Scan for the cell matching the given text and deliver its (X, Y) coordinate at center. 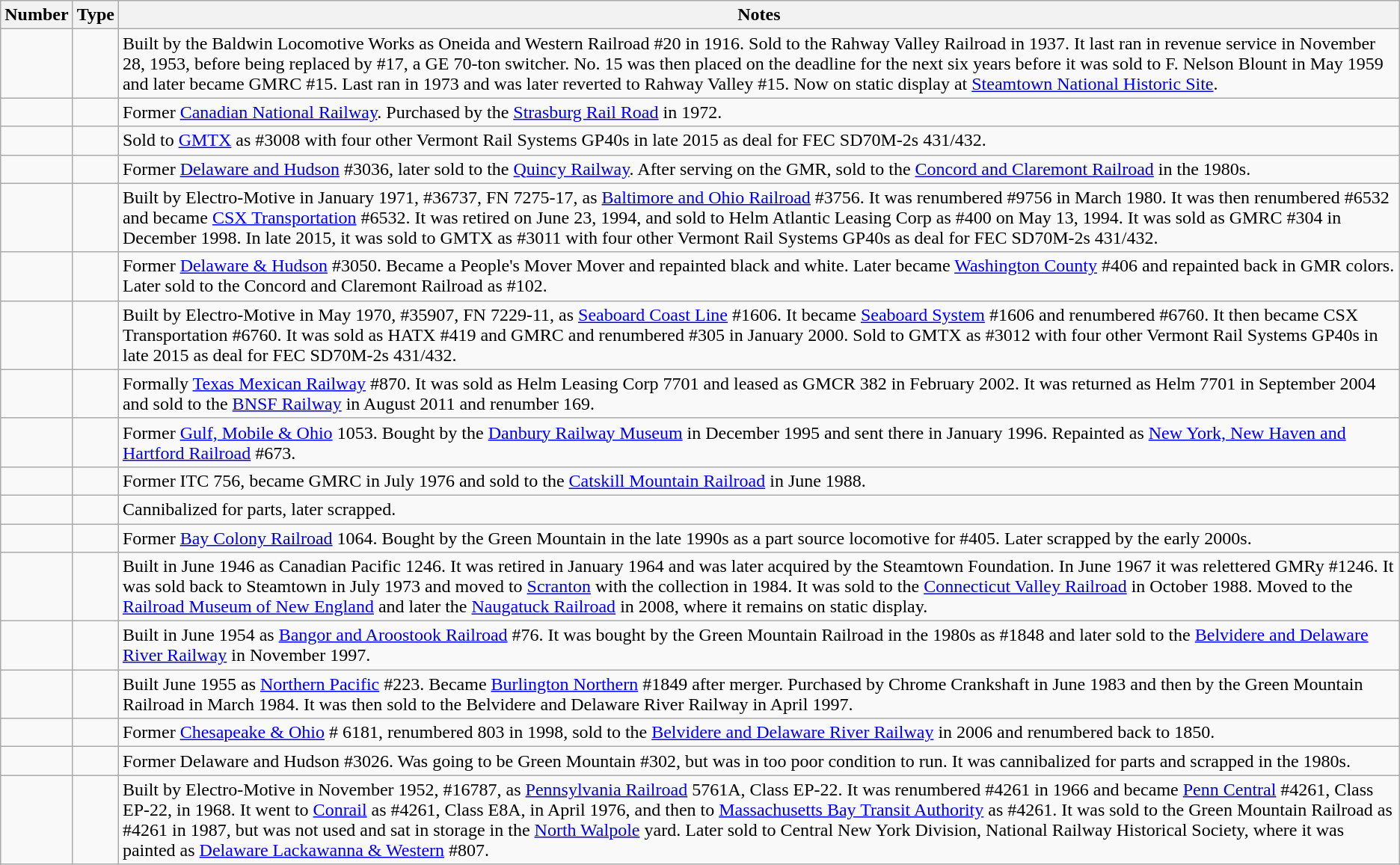
Former ITC 756, became GMRC in July 1976 and sold to the Catskill Mountain Railroad in June 1988. (758, 481)
Sold to GMTX as #3008 with four other Vermont Rail Systems GP40s in late 2015 as deal for FEC SD70M-2s 431/432. (758, 141)
Former Canadian National Railway. Purchased by the Strasburg Rail Road in 1972. (758, 112)
Former Chesapeake & Ohio # 6181, renumbered 803 in 1998, sold to the Belvidere and Delaware River Railway in 2006 and renumbered back to 1850. (758, 733)
Cannibalized for parts, later scrapped. (758, 509)
Type (96, 15)
Notes (758, 15)
Number (37, 15)
